Locate the cell with the specified text and output its (x, y) center coordinate. 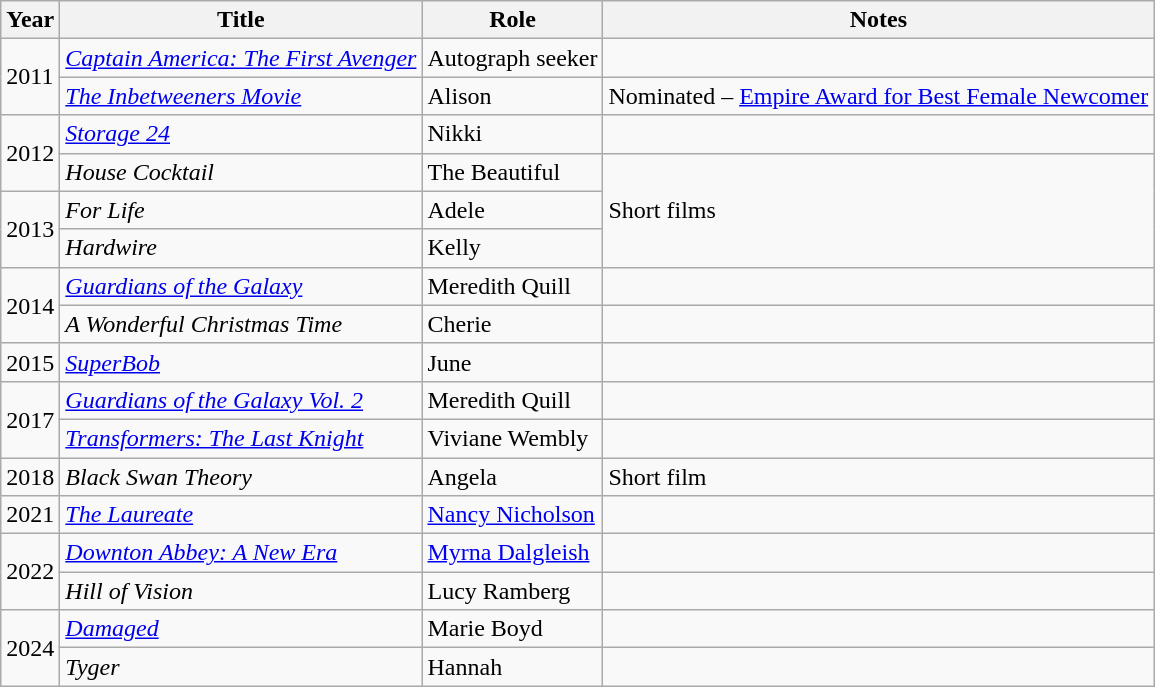
2011 (30, 77)
2018 (30, 477)
Short film (878, 477)
Hardwire (241, 248)
The Inbetweeners Movie (241, 96)
2014 (30, 305)
2015 (30, 362)
June (512, 362)
Downton Abbey: A New Era (241, 553)
House Cocktail (241, 172)
Role (512, 20)
The Beautiful (512, 172)
Marie Boyd (512, 629)
The Laureate (241, 515)
For Life (241, 210)
Damaged (241, 629)
Hill of Vision (241, 591)
2024 (30, 648)
2012 (30, 153)
SuperBob (241, 362)
Title (241, 20)
Angela (512, 477)
Viviane Wembly (512, 438)
Storage 24 (241, 134)
Myrna Dalgleish (512, 553)
Black Swan Theory (241, 477)
Tyger (241, 667)
Guardians of the Galaxy Vol. 2 (241, 400)
Kelly (512, 248)
A Wonderful Christmas Time (241, 324)
Cherie (512, 324)
Nikki (512, 134)
Transformers: The Last Knight (241, 438)
Lucy Ramberg (512, 591)
Captain America: The First Avenger (241, 58)
Nancy Nicholson (512, 515)
Autograph seeker (512, 58)
2022 (30, 572)
2017 (30, 419)
2021 (30, 515)
Hannah (512, 667)
Alison (512, 96)
Nominated – Empire Award for Best Female Newcomer (878, 96)
Notes (878, 20)
Short films (878, 210)
Year (30, 20)
2013 (30, 229)
Adele (512, 210)
Guardians of the Galaxy (241, 286)
